From the cell containing the given text, extract its center point as [X, Y] coordinate. 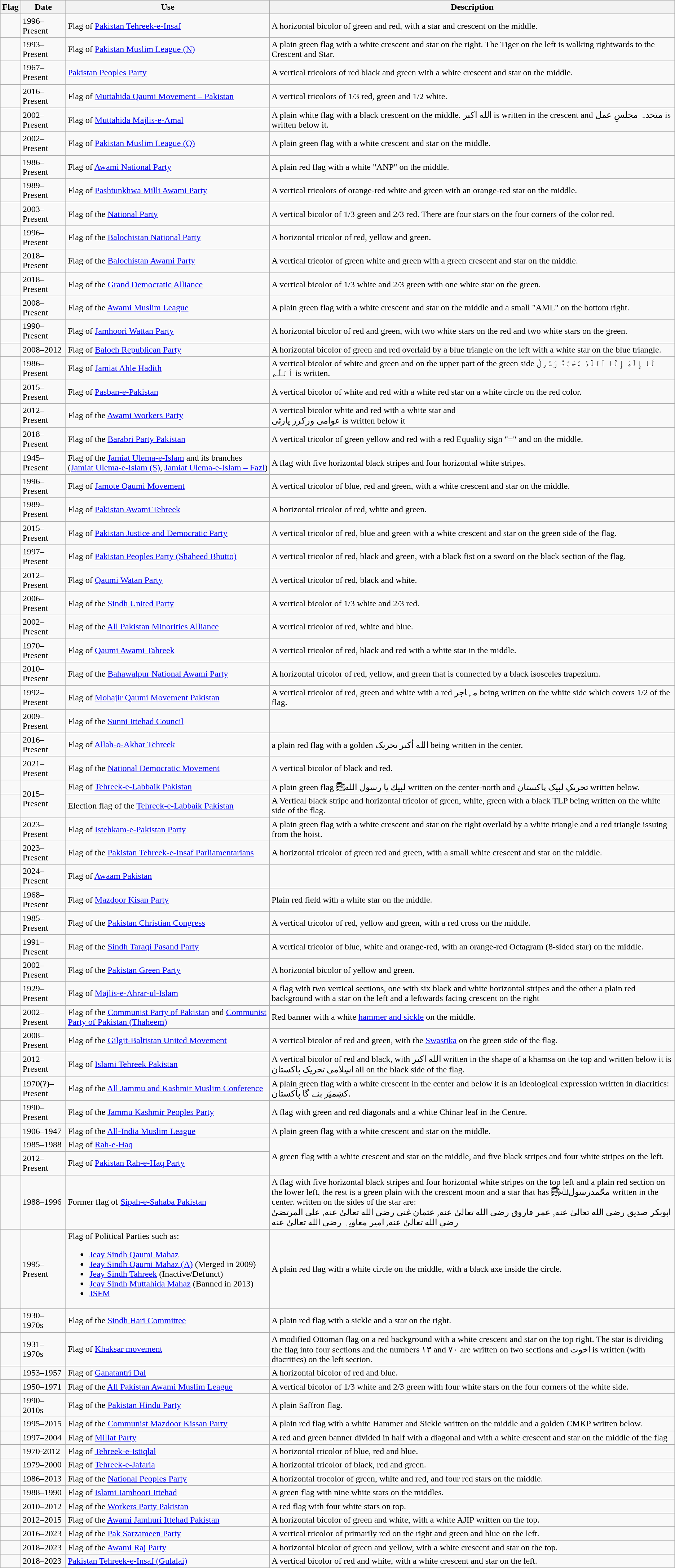
Description [472, 7]
2010–Present [43, 674]
Flag of Mohajir Qaumi Movement Pakistan [168, 698]
Flag of Pakistan Justice and Democratic Party [168, 533]
Flag of Millat Party [168, 1438]
Flag of the Communist Mazdoor Kissan Party [168, 1424]
A red and green banner divided in half with a diagonal and with a white crescent and star on the middle of the flag [472, 1438]
A flag with five horizontal black stripes and four horizontal white stripes. [472, 463]
A green flag with nine white stars on the middles. [472, 1492]
Flag of Pakistan Muslim League (N) [168, 49]
A vertical tricolor of primarily red on the right and green and blue on the left. [472, 1533]
Flag of Majlis-e-Ahrar-ul-Islam [168, 993]
Flag of Pasban-e-Pakistan [168, 391]
Flag of Khaksar movement [168, 1349]
1968–Present [43, 900]
Flag of Pakistan Rah-e-Haq Party [168, 1163]
Flag of the All Jammu and Kashmir Muslim Conference [168, 1089]
Flag of Tehreek-e-Jafaria [168, 1465]
A vertical tricolor of red, black and green, with a black fist on a sword on the black section of the flag. [472, 557]
Flag of the Pakistan Tehreek-e-Insaf Parliamentarians [168, 853]
A vertical tricolor of red, green and white with a red مہاجر being written on the white side which covers 1/2 of the flag. [472, 698]
1997–Present [43, 557]
A vertical tricolor of red, blue and green with a white crescent and star on the green side of the flag. [472, 533]
A horizontal bicolor of red and blue. [472, 1373]
Flag of the Balochistan Awami Party [168, 261]
Flag of the All Pakistan Minorities Alliance [168, 626]
Flag of the National Democratic Movement [168, 768]
A vertical bicolor white and red with a white star andعوامی ورکرز پارٹی is written below it [472, 415]
Pakistan Peoples Party [168, 73]
A vertical tricolors of orange-red white and green with an orange-red star on the middle. [472, 190]
Flag of Allah-o-Akbar Tehreek [168, 745]
A horizontal bicolor of green and red overlaid by a blue triangle on the left with a white star on the blue triangle. [472, 350]
A horizontal bicolor of red and green, with two white stars on the red and two white stars on the green. [472, 331]
A vertical tricolor of blue, red and green, with a white crescent and star on the middle. [472, 486]
Flag of Baloch Republican Party [168, 350]
Flag of Mazdoor Kisan Party [168, 900]
A horizontal trocolor of green, white and red, and four red stars on the middle. [472, 1479]
Flag of the Bahawalpur National Awami Party [168, 674]
A vertical tricolor of green yellow and red with a red Equality sign "=" and on the middle. [472, 439]
A vertical bicolor of red and white, with a white crescent and star on the left. [472, 1561]
Flag of Tehreek-e-Istiqlal [168, 1451]
Flag of the Sindh Taraqi Pasand Party [168, 947]
Flag of the Awami Workers Party [168, 415]
A vertical bicolor of 1/3 white and 2/3 green with four white stars on the four corners of the white side. [472, 1387]
A horizontal tricolor of red, white and green. [472, 510]
A vertical tricolors of red black and green with a white crescent and star on the middle. [472, 73]
1990–2010s [43, 1405]
Flag of the Awami Jamhuri Ittehad Pakistan [168, 1520]
A horizontal tricolor of green red and green, with a small white crescent and star on the middle. [472, 853]
A vertical tricolor of red, white and blue. [472, 626]
1970–Present [43, 650]
Flag of Pakistan Tehreek-e-Insaf [168, 26]
A horizontal tricolor of red, yellow, and green that is connected by a black isosceles trapezium. [472, 674]
Flag of the All-India Muslim League [168, 1131]
A vertical bicolor of 1/3 green and 2/3 red. There are four stars on the four corners of the color red. [472, 214]
A horizontal bicolor of yellow and green. [472, 970]
1992–Present [43, 698]
Flag of Qaumi Awami Tahreek [168, 650]
1967–Present [43, 73]
1991–Present [43, 947]
A vertical tricolor of green white and green with a green crescent and star on the middle. [472, 261]
A plain green flag with a white crescent and star on the right. The Tiger on the left is walking rightwards to the Crescent and Star. [472, 49]
A vertical tricolor of red, black and red with a white star in the middle. [472, 650]
Flag of Awaam Pakistan [168, 876]
2024–Present [43, 876]
Flag of the Balochistan National Party [168, 237]
Flag of Pakistan Awami Tehreek [168, 510]
1997–2004 [43, 1438]
Flag of the Jammu Kashmir Peoples Party [168, 1112]
2016–2023 [43, 1533]
Flag of the Pak Sarzameen Party [168, 1533]
1970-2012 [43, 1451]
Flag of the Sindh Hari Committee [168, 1321]
Flag of the National Peoples Party [168, 1479]
A plain red flag with a white circle on the middle, with a black axe inside the circle. [472, 1269]
A horizontal bicolor of green and yellow, with a white crescent and star on the top. [472, 1547]
A vertical tricolor of red, yellow and green, with a red cross on the middle. [472, 923]
Flag of Pashtunkhwa Milli Awami Party [168, 190]
A flag with green and red diagonals and a white Chinar leaf in the Centre. [472, 1112]
Flag of the All Pakistan Awami Muslim League [168, 1387]
1931–1970s [43, 1349]
Flag of Islami Tehreek Pakistan [168, 1064]
A plain red flag with a sickle and a star on the right. [472, 1321]
1930–1970s [43, 1321]
Date [43, 7]
Flag of Muttahida Majlis-e-Amal [168, 120]
1985–1988 [43, 1144]
1953–1957 [43, 1373]
A horizontal tricolor of black, red and green. [472, 1465]
Flag of Istehkam-e-Pakistan Party [168, 829]
A plain red flag with a white Hammer and Sickle written on the middle and a golden CMKP written below. [472, 1424]
Flag of Pakistan Peoples Party (Shaheed Bhutto) [168, 557]
1986–2013 [43, 1479]
Flag of Qaumi Watan Party [168, 580]
Flag [10, 7]
A green flag with a white crescent and star on the middle, and five black stripes and four white stripes on the left. [472, 1156]
2021–Present [43, 768]
Flag of the Sindh United Party [168, 603]
Flag of the Awami Raj Party [168, 1547]
Election flag of the Tehreek-e-Labbaik Pakistan [168, 806]
A horizontal bicolor of green and white, with a white AJIP written on the top. [472, 1520]
Flag of Pakistan Muslim League (Q) [168, 143]
1985–Present [43, 923]
Flag of the Pakistan Christian Congress [168, 923]
Use [168, 7]
Flag of the Awami Muslim League [168, 308]
Flag of the Jamiat Ulema-e-Islam and its branches (Jamiat Ulema-e-Islam (S), Jamiat Ulema-e-Islam – Fazl) [168, 463]
a plain red flag with a golden الله أكبر تحریک being written in the center. [472, 745]
1970(?)–Present [43, 1089]
1906–1947 [43, 1131]
Flag of the National Party [168, 214]
A vertical bicolor of white and red with a white red star on a white circle on the red color. [472, 391]
Flag of the Sunni Ittehad Council [168, 721]
Flag of the Grand Democratic Alliance [168, 284]
1950–1971 [43, 1387]
1988–1996 [43, 1202]
A Vertical black stripe and horizontal tricolor of green, white, green with a black TLP being written on the white side of the flag. [472, 806]
1993–Present [43, 49]
2009–Present [43, 721]
A vertical bicolor of black and red. [472, 768]
Flag of the Communist Party of Pakistan and Communist Party of Pakistan (Thaheem) [168, 1016]
A plain green flag with a white crescent and star on the middle and a small "AML" on the bottom right. [472, 308]
Flag of Jamote Qaumi Movement [168, 486]
Flag of Tehreek-e-Labbaik Pakistan [168, 787]
A horizontal bicolor of green and red, with a star and crescent on the middle. [472, 26]
Flag of Jamiat Ahle Hadith [168, 368]
Flag of Muttahida Qaumi Movement – Pakistan [168, 96]
1945–Present [43, 463]
A vertical bicolor of 1/3 white and 2/3 green with one white star on the green. [472, 284]
A plain white flag with a black crescent on the middle. الله اكبر is written in the crescent and متحدہ مجلسِ عمل is written below it. [472, 120]
A vertical bicolor of 1/3 white and 2/3 red. [472, 603]
1995–2015 [43, 1424]
2010–2012 [43, 1506]
Former flag of Sipah-e-Sahaba Pakistan [168, 1202]
A horizontal tricolor of blue, red and blue. [472, 1451]
Flag of Ganatantri Dal [168, 1373]
2008–2012 [43, 350]
1929–Present [43, 993]
A vertical bicolor of red and green, with the Swastika on the green side of the flag. [472, 1040]
2006–Present [43, 603]
Plain red field with a white star on the middle. [472, 900]
Pakistan Tehreek-e-Insaf (Gulalai) [168, 1561]
1979–2000 [43, 1465]
A vertical bicolor of white and green and on the upper part of the green side لَا إِلَٰهَ إِلَّا ٱللَّٰهُ مُحَمَّدٌ رَسُولُ ٱللَّٰهِ‎ is written. [472, 368]
1988–1990 [43, 1492]
Flag of the Gilgit-Baltistan United Movement [168, 1040]
A plain Saffron flag. [472, 1405]
Flag of Jamhoori Wattan Party [168, 331]
Flag of the Pakistan Green Party [168, 970]
A horizontal tricolor of red, yellow and green. [472, 237]
A red flag with four white stars on top. [472, 1506]
Flag of Rah-e-Haq [168, 1144]
A plain green flag with a white crescent and star on the right overlaid by a white triangle and a red triangle issuing from the hoist. [472, 829]
Flag of the Barabri Party Pakistan [168, 439]
Flag of Islami Jamhoori Ittehad [168, 1492]
2012–2015 [43, 1520]
Flag of Awami National Party [168, 167]
Flag of the Workers Party Pakistan [168, 1506]
A vertical tricolors of 1/3 red, green and 1/2 white. [472, 96]
A plain red flag with a white "ANP" on the middle. [472, 167]
Red banner with a white hammer and sickle on the middle. [472, 1016]
1995–Present [43, 1269]
2003–Present [43, 214]
A vertical tricolor of blue, white and orange-red, with an orange-red Octagram (8-sided star) on the middle. [472, 947]
A vertical tricolor of red, black and white. [472, 580]
Flag of the Pakistan Hindu Party [168, 1405]
A plain green flag لبيك يا رسول اللهﷺ written on the center-north and تحریکِ لبیک پاکستان written below. [472, 787]
A plain green flag with a white crescent in the center and below it is an ideological expression written in diacritics: کشِمیَر بنے گا پاَکستان. [472, 1089]
